Locate the cell with the specified text and output its (X, Y) center coordinate. 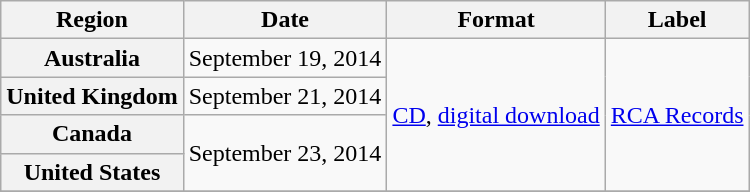
Australia (92, 58)
September 19, 2014 (285, 58)
Canada (92, 134)
Format (496, 20)
Label (677, 20)
Region (92, 20)
September 23, 2014 (285, 153)
RCA Records (677, 115)
United Kingdom (92, 96)
Date (285, 20)
United States (92, 172)
CD, digital download (496, 115)
September 21, 2014 (285, 96)
